Identify which cell holds the provided text, then report its [x, y] central coordinate. 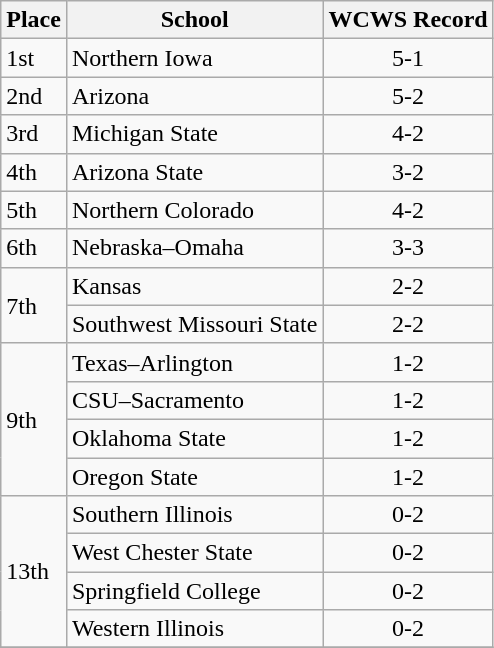
13th [34, 572]
WCWS Record [408, 20]
School [194, 20]
Springfield College [194, 591]
Place [34, 20]
Arizona State [194, 172]
Southwest Missouri State [194, 324]
3-2 [408, 172]
Nebraska–Omaha [194, 248]
5th [34, 210]
6th [34, 248]
Oregon State [194, 477]
Southern Illinois [194, 515]
1st [34, 58]
West Chester State [194, 553]
Michigan State [194, 134]
Northern Iowa [194, 58]
Kansas [194, 286]
Texas–Arlington [194, 362]
Northern Colorado [194, 210]
CSU–Sacramento [194, 400]
5-1 [408, 58]
Oklahoma State [194, 438]
7th [34, 305]
9th [34, 419]
Western Illinois [194, 629]
3-3 [408, 248]
4th [34, 172]
3rd [34, 134]
2nd [34, 96]
5-2 [408, 96]
Arizona [194, 96]
